Find where the given text appears and provide that cell's center as (X, Y) coordinate. 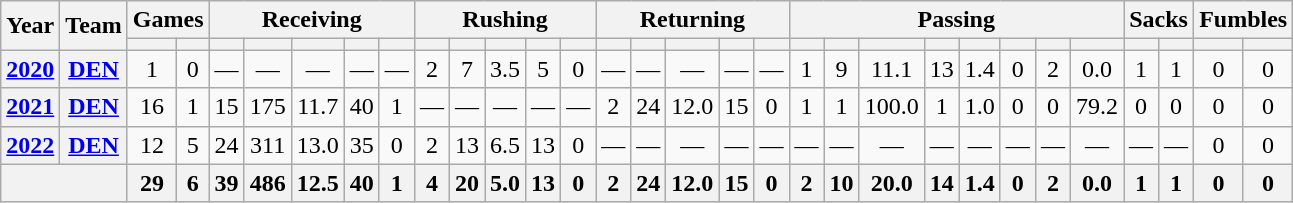
4 (432, 183)
2020 (30, 69)
100.0 (892, 107)
16 (152, 107)
175 (268, 107)
5.0 (504, 183)
Passing (956, 20)
3.5 (504, 69)
14 (942, 183)
13.0 (318, 145)
Receiving (312, 20)
11.1 (892, 69)
311 (268, 145)
12 (152, 145)
2021 (30, 107)
Rushing (504, 20)
39 (226, 183)
6 (193, 183)
10 (842, 183)
Fumbles (1244, 20)
2022 (30, 145)
Year (30, 26)
Team (94, 26)
486 (268, 183)
20 (466, 183)
20.0 (892, 183)
Games (168, 20)
11.7 (318, 107)
Returning (692, 20)
9 (842, 69)
29 (152, 183)
12.5 (318, 183)
1.0 (980, 107)
79.2 (1096, 107)
Sacks (1159, 20)
6.5 (504, 145)
35 (362, 145)
7 (466, 69)
